Provide the [x, y] coordinate of the cell's center where the given text is located.  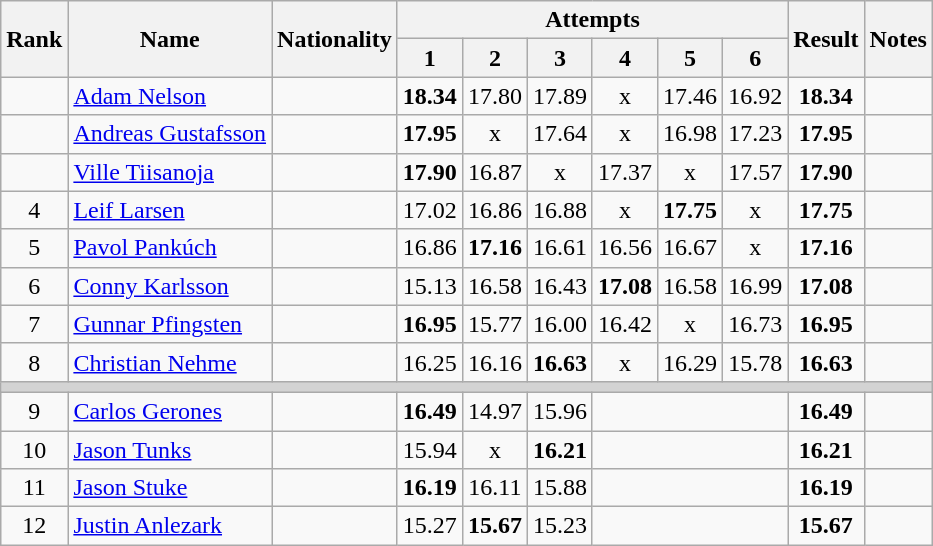
10 [34, 449]
Notes [898, 39]
15.94 [430, 449]
8 [34, 362]
Conny Karlsson [170, 286]
15.23 [560, 526]
16.00 [560, 324]
9 [34, 411]
16.16 [494, 362]
17.57 [756, 172]
14.97 [494, 411]
Leif Larsen [170, 210]
16.99 [756, 286]
3 [560, 58]
Jason Tunks [170, 449]
16.98 [690, 134]
1 [430, 58]
Rank [34, 39]
Andreas Gustafsson [170, 134]
Result [826, 39]
Ville Tiisanoja [170, 172]
15.88 [560, 488]
16.29 [690, 362]
16.61 [560, 248]
15.77 [494, 324]
Attempts [592, 20]
16.25 [430, 362]
16.73 [756, 324]
11 [34, 488]
17.46 [690, 96]
Nationality [335, 39]
15.78 [756, 362]
16.43 [560, 286]
16.88 [560, 210]
16.11 [494, 488]
Pavol Pankúch [170, 248]
Carlos Gerones [170, 411]
17.64 [560, 134]
17.02 [430, 210]
15.13 [430, 286]
2 [494, 58]
12 [34, 526]
7 [34, 324]
Christian Nehme [170, 362]
15.27 [430, 526]
16.92 [756, 96]
16.42 [624, 324]
Jason Stuke [170, 488]
Gunnar Pfingsten [170, 324]
17.80 [494, 96]
16.67 [690, 248]
Justin Anlezark [170, 526]
17.23 [756, 134]
17.37 [624, 172]
17.89 [560, 96]
16.87 [494, 172]
Name [170, 39]
16.56 [624, 248]
15.96 [560, 411]
Adam Nelson [170, 96]
